Identify which cell holds the provided text, then report its (x, y) central coordinate. 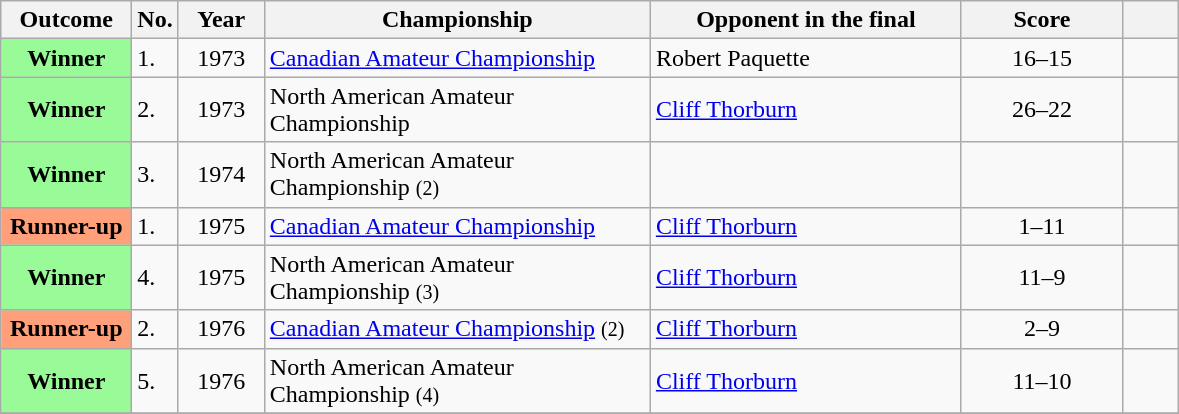
Canadian Amateur Championship (2) (457, 329)
No. (155, 20)
26–22 (1042, 110)
Robert Paquette (806, 58)
North American Amateur Championship (4) (457, 380)
Opponent in the final (806, 20)
Score (1042, 20)
North American Amateur Championship (3) (457, 278)
2–9 (1042, 329)
Outcome (66, 20)
11–9 (1042, 278)
16–15 (1042, 58)
11–10 (1042, 380)
North American Amateur Championship (2) (457, 174)
North American Amateur Championship (457, 110)
1974 (221, 174)
3. (155, 174)
1–11 (1042, 226)
4. (155, 278)
5. (155, 380)
Year (221, 20)
Championship (457, 20)
